Scan for the cell matching the given text and deliver its [X, Y] coordinate at center. 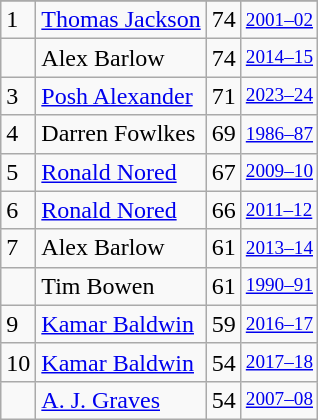
59 [224, 324]
6 [18, 210]
2007–08 [279, 400]
69 [224, 134]
Posh Alexander [121, 96]
71 [224, 96]
1 [18, 20]
9 [18, 324]
4 [18, 134]
2013–14 [279, 248]
5 [18, 172]
2001–02 [279, 20]
2014–15 [279, 58]
2023–24 [279, 96]
67 [224, 172]
1986–87 [279, 134]
Thomas Jackson [121, 20]
2009–10 [279, 172]
2011–12 [279, 210]
66 [224, 210]
3 [18, 96]
Darren Fowlkes [121, 134]
1990–91 [279, 286]
10 [18, 362]
Tim Bowen [121, 286]
7 [18, 248]
2017–18 [279, 362]
A. J. Graves [121, 400]
2016–17 [279, 324]
